From the cell containing the given text, extract its center point as (X, Y) coordinate. 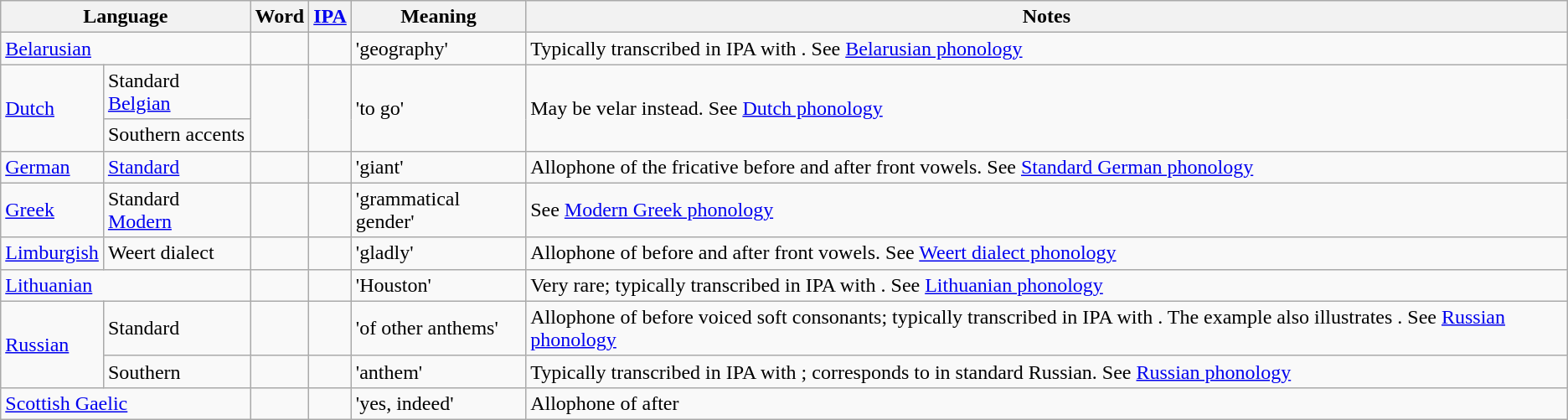
'Houston' (438, 285)
Southern accents (177, 135)
Language (126, 17)
Very rare; typically transcribed in IPA with . See Lithuanian phonology (1047, 285)
See Modern Greek phonology (1047, 210)
Lithuanian (126, 285)
Limburgish (52, 253)
Allophone of the fricative before and after front vowels. See Standard German phonology (1047, 167)
Typically transcribed in IPA with ; corresponds to in standard Russian. See Russian phonology (1047, 371)
Meaning (438, 17)
Greek (52, 210)
'to go' (438, 107)
IPA (330, 17)
Southern (177, 371)
Standard Belgian (177, 92)
Allophone of after (1047, 403)
'of other anthems' (438, 329)
Allophone of before voiced soft consonants; typically transcribed in IPA with . The example also illustrates . See Russian phonology (1047, 329)
Standard Modern (177, 210)
'giant' (438, 167)
Russian (52, 344)
Word (280, 17)
Typically transcribed in IPA with . See Belarusian phonology (1047, 49)
May be velar instead. See Dutch phonology (1047, 107)
'gladly' (438, 253)
Scottish Gaelic (126, 403)
German (52, 167)
'geography' (438, 49)
Belarusian (126, 49)
'anthem' (438, 371)
Notes (1047, 17)
Allophone of before and after front vowels. See Weert dialect phonology (1047, 253)
'grammatical gender' (438, 210)
Dutch (52, 107)
Weert dialect (177, 253)
'yes, indeed' (438, 403)
